Output the (X, Y) coordinate of the center of the cell containing the given text.  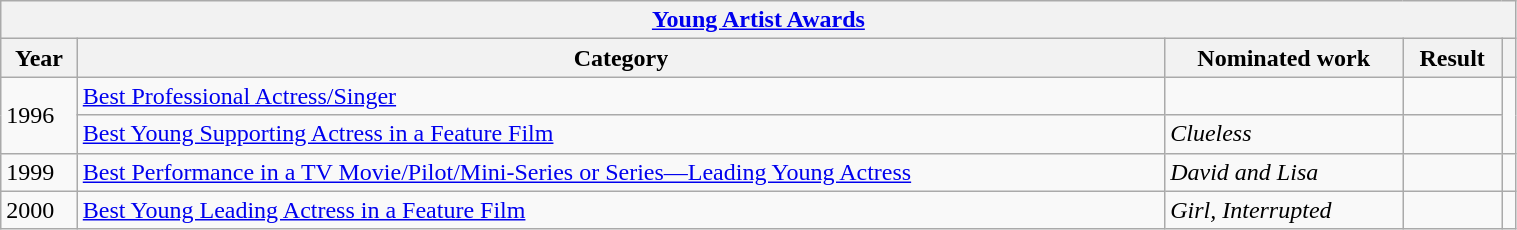
Best Young Leading Actress in a Feature Film (620, 210)
Girl, Interrupted (1284, 210)
Category (620, 58)
Nominated work (1284, 58)
2000 (39, 210)
David and Lisa (1284, 172)
1996 (39, 115)
1999 (39, 172)
Clueless (1284, 134)
Best Young Supporting Actress in a Feature Film (620, 134)
Best Performance in a TV Movie/Pilot/Mini-Series or Series—Leading Young Actress (620, 172)
Best Professional Actress/Singer (620, 96)
Young Artist Awards (758, 20)
Year (39, 58)
Result (1452, 58)
